Pinpoint the cell where the given text exists, returning its (x, y) midpoint coordinate. 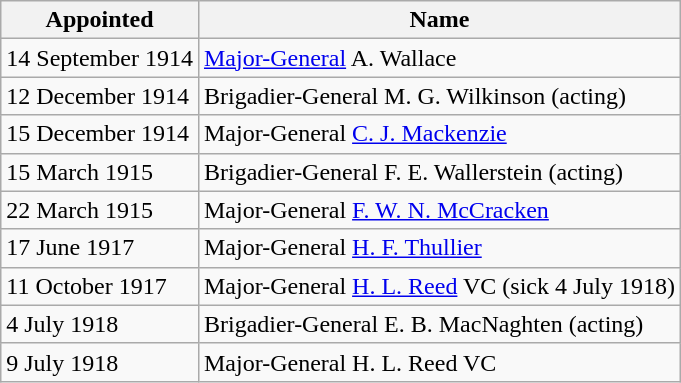
Major-General A. Wallace (439, 58)
Major-General H. L. Reed VC (sick 4 July 1918) (439, 286)
15 December 1914 (100, 134)
9 July 1918 (100, 362)
Brigadier-General F. E. Wallerstein (acting) (439, 172)
11 October 1917 (100, 286)
Major-General H. F. Thullier (439, 248)
4 July 1918 (100, 324)
Name (439, 20)
Appointed (100, 20)
Brigadier-General E. B. MacNaghten (acting) (439, 324)
15 March 1915 (100, 172)
22 March 1915 (100, 210)
14 September 1914 (100, 58)
12 December 1914 (100, 96)
Brigadier-General M. G. Wilkinson (acting) (439, 96)
Major-General H. L. Reed VC (439, 362)
17 June 1917 (100, 248)
Major-General F. W. N. McCracken (439, 210)
Major-General C. J. Mackenzie (439, 134)
